Return (x, y) of the center of cell containing provided text 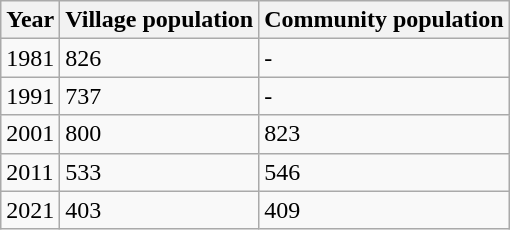
Village population (160, 20)
2021 (30, 210)
737 (160, 96)
2011 (30, 172)
800 (160, 134)
823 (384, 134)
Community population (384, 20)
Year (30, 20)
1991 (30, 96)
409 (384, 210)
2001 (30, 134)
403 (160, 210)
546 (384, 172)
533 (160, 172)
1981 (30, 58)
826 (160, 58)
